Capture the cell that displays the provided text and extract its (X, Y) central coordinate. 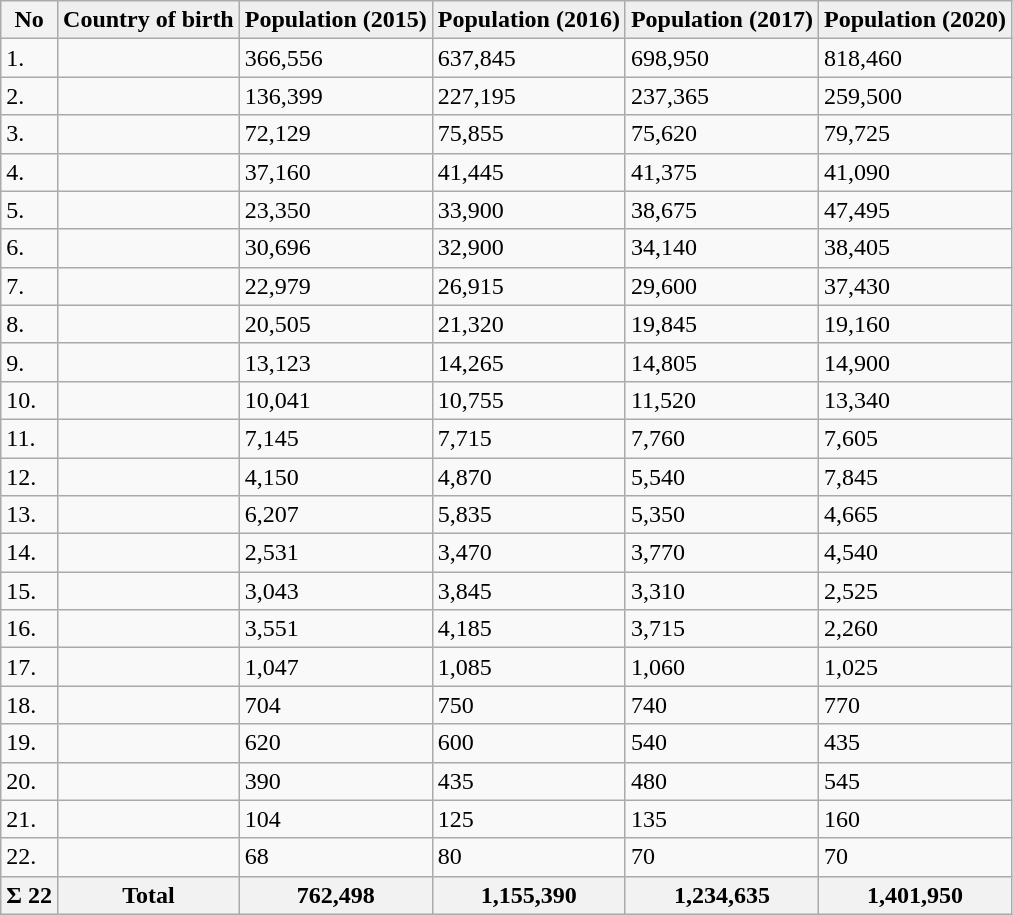
14,265 (528, 362)
13. (30, 515)
818,460 (914, 58)
600 (528, 743)
38,405 (914, 248)
10. (30, 400)
75,855 (528, 134)
390 (336, 781)
3,551 (336, 629)
15. (30, 591)
135 (722, 819)
4. (30, 172)
41,445 (528, 172)
136,399 (336, 96)
14,900 (914, 362)
7,605 (914, 438)
750 (528, 705)
2. (30, 96)
37,160 (336, 172)
480 (722, 781)
6,207 (336, 515)
366,556 (336, 58)
7. (30, 286)
75,620 (722, 134)
7,760 (722, 438)
3,770 (722, 553)
3,043 (336, 591)
47,495 (914, 210)
29,600 (722, 286)
1,047 (336, 667)
7,845 (914, 477)
762,498 (336, 895)
5. (30, 210)
704 (336, 705)
79,725 (914, 134)
3,715 (722, 629)
1,401,950 (914, 895)
21,320 (528, 324)
237,365 (722, 96)
38,675 (722, 210)
19. (30, 743)
5,835 (528, 515)
2,260 (914, 629)
Total (149, 895)
Country of birth (149, 20)
Population (2017) (722, 20)
12. (30, 477)
740 (722, 705)
19,845 (722, 324)
16. (30, 629)
33,900 (528, 210)
14,805 (722, 362)
19,160 (914, 324)
Population (2015) (336, 20)
37,430 (914, 286)
545 (914, 781)
259,500 (914, 96)
72,129 (336, 134)
11,520 (722, 400)
20. (30, 781)
4,665 (914, 515)
22,979 (336, 286)
1,234,635 (722, 895)
No (30, 20)
20,505 (336, 324)
8. (30, 324)
227,195 (528, 96)
6. (30, 248)
4,870 (528, 477)
Σ 22 (30, 895)
160 (914, 819)
637,845 (528, 58)
10,755 (528, 400)
4,185 (528, 629)
2,525 (914, 591)
1,060 (722, 667)
3,845 (528, 591)
620 (336, 743)
13,340 (914, 400)
34,140 (722, 248)
4,540 (914, 553)
9. (30, 362)
18. (30, 705)
104 (336, 819)
23,350 (336, 210)
Population (2016) (528, 20)
10,041 (336, 400)
4,150 (336, 477)
770 (914, 705)
540 (722, 743)
68 (336, 857)
1,155,390 (528, 895)
5,350 (722, 515)
32,900 (528, 248)
26,915 (528, 286)
3,470 (528, 553)
3. (30, 134)
80 (528, 857)
41,090 (914, 172)
5,540 (722, 477)
21. (30, 819)
14. (30, 553)
13,123 (336, 362)
1,085 (528, 667)
30,696 (336, 248)
125 (528, 819)
7,715 (528, 438)
17. (30, 667)
Population (2020) (914, 20)
41,375 (722, 172)
2,531 (336, 553)
11. (30, 438)
698,950 (722, 58)
1,025 (914, 667)
1. (30, 58)
22. (30, 857)
3,310 (722, 591)
7,145 (336, 438)
